Return the (x, y) coordinate for the center point of the cell that contains the specified text.  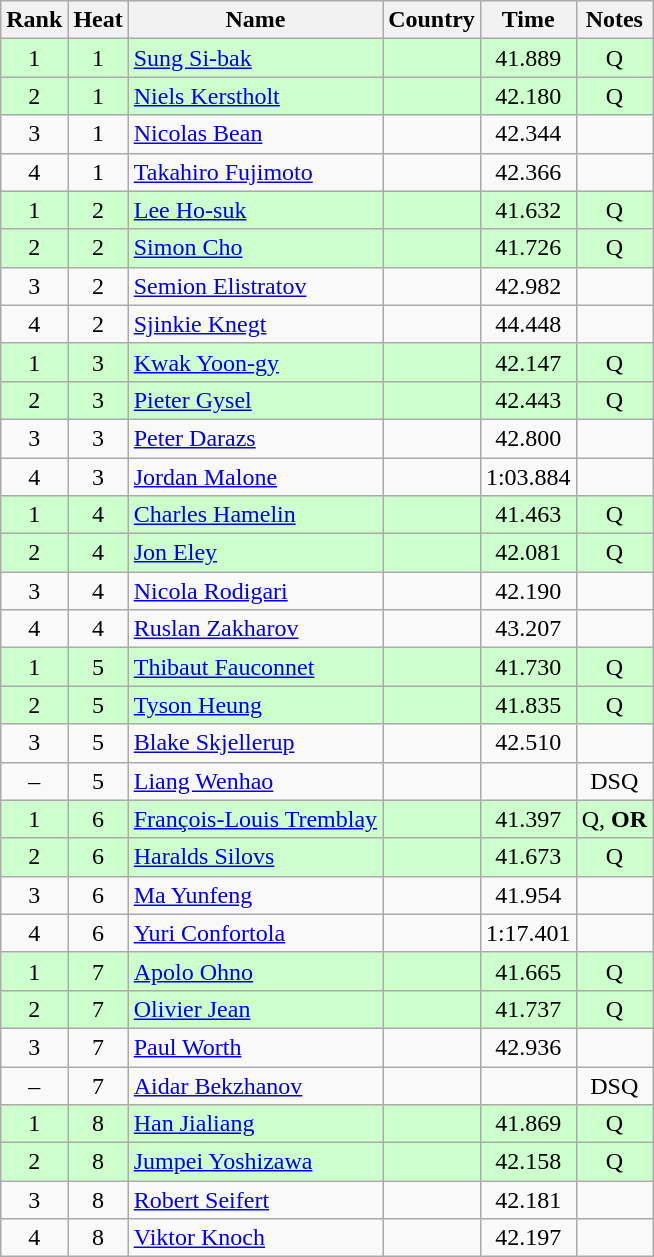
Viktor Knoch (255, 1238)
41.889 (528, 58)
41.730 (528, 667)
42.081 (528, 553)
1:17.401 (528, 933)
Thibaut Fauconnet (255, 667)
42.936 (528, 1047)
Name (255, 20)
Pieter Gysel (255, 400)
41.632 (528, 210)
Haralds Silovs (255, 857)
Takahiro Fujimoto (255, 172)
Paul Worth (255, 1047)
Liang Wenhao (255, 781)
Jordan Malone (255, 477)
42.510 (528, 743)
Robert Seifert (255, 1200)
Charles Hamelin (255, 515)
41.869 (528, 1124)
Nicola Rodigari (255, 591)
Semion Elistratov (255, 286)
Nicolas Bean (255, 134)
42.982 (528, 286)
42.158 (528, 1162)
Heat (98, 20)
1:03.884 (528, 477)
François-Louis Tremblay (255, 819)
Apolo Ohno (255, 971)
42.147 (528, 362)
41.726 (528, 248)
42.190 (528, 591)
41.665 (528, 971)
Sjinkie Knegt (255, 324)
41.397 (528, 819)
42.181 (528, 1200)
Ruslan Zakharov (255, 629)
42.180 (528, 96)
Lee Ho-suk (255, 210)
Jon Eley (255, 553)
42.800 (528, 438)
Niels Kerstholt (255, 96)
41.954 (528, 895)
41.463 (528, 515)
Han Jialiang (255, 1124)
Peter Darazs (255, 438)
44.448 (528, 324)
Aidar Bekzhanov (255, 1085)
42.366 (528, 172)
41.737 (528, 1009)
Jumpei Yoshizawa (255, 1162)
Rank (34, 20)
Tyson Heung (255, 705)
Ma Yunfeng (255, 895)
43.207 (528, 629)
Yuri Confortola (255, 933)
Q, OR (614, 819)
Time (528, 20)
Blake Skjellerup (255, 743)
Olivier Jean (255, 1009)
Kwak Yoon-gy (255, 362)
Simon Cho (255, 248)
Country (432, 20)
42.443 (528, 400)
42.197 (528, 1238)
41.673 (528, 857)
41.835 (528, 705)
42.344 (528, 134)
Notes (614, 20)
Sung Si-bak (255, 58)
